Determine the (X, Y) coordinate at the center of the cell enclosing the given text.  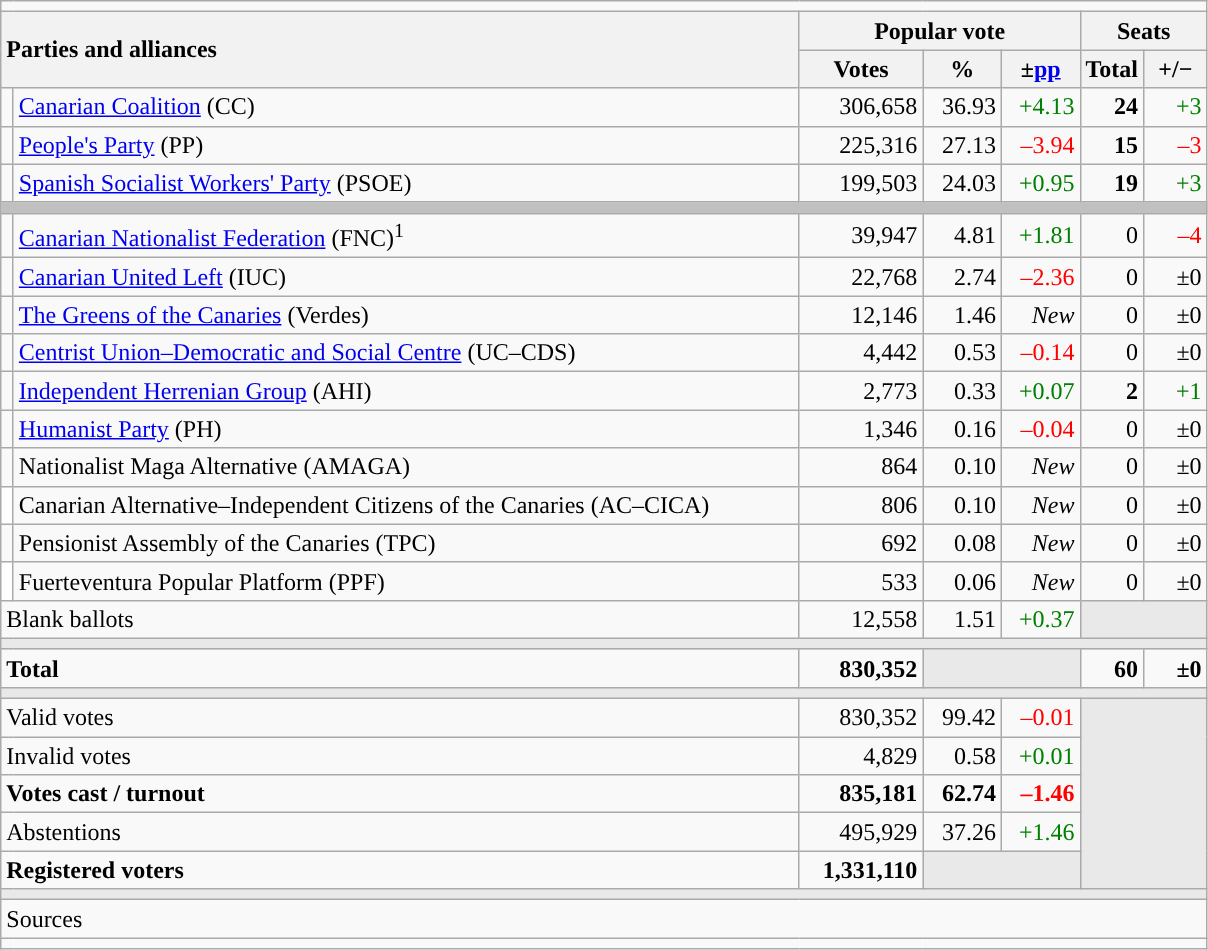
806 (861, 505)
60 (1112, 668)
495,929 (861, 832)
Nationalist Maga Alternative (AMAGA) (406, 467)
Invalid votes (400, 756)
Independent Herrenian Group (AHI) (406, 391)
+1 (1176, 391)
0.53 (962, 353)
+0.37 (1040, 619)
–2.36 (1040, 277)
Blank ballots (400, 619)
2.74 (962, 277)
39,947 (861, 236)
+0.01 (1040, 756)
12,146 (861, 315)
Abstentions (400, 832)
199,503 (861, 183)
37.26 (962, 832)
0.58 (962, 756)
22,768 (861, 277)
–3.94 (1040, 145)
+1.81 (1040, 236)
Popular vote (940, 31)
1.51 (962, 619)
0.06 (962, 581)
Votes (861, 69)
+1.46 (1040, 832)
Canarian United Left (IUC) (406, 277)
0.08 (962, 543)
Fuerteventura Popular Platform (PPF) (406, 581)
People's Party (PP) (406, 145)
4.81 (962, 236)
–0.01 (1040, 718)
Registered voters (400, 870)
–0.04 (1040, 429)
15 (1112, 145)
Canarian Alternative–Independent Citizens of the Canaries (AC–CICA) (406, 505)
Parties and alliances (400, 50)
692 (861, 543)
–0.14 (1040, 353)
12,558 (861, 619)
533 (861, 581)
1,331,110 (861, 870)
99.42 (962, 718)
2 (1112, 391)
+/− (1176, 69)
Sources (604, 919)
835,181 (861, 794)
Canarian Nationalist Federation (FNC)1 (406, 236)
Spanish Socialist Workers' Party (PSOE) (406, 183)
Centrist Union–Democratic and Social Centre (UC–CDS) (406, 353)
62.74 (962, 794)
Humanist Party (PH) (406, 429)
2,773 (861, 391)
24 (1112, 107)
864 (861, 467)
±pp (1040, 69)
–3 (1176, 145)
1,346 (861, 429)
36.93 (962, 107)
0.16 (962, 429)
19 (1112, 183)
Seats (1144, 31)
1.46 (962, 315)
Valid votes (400, 718)
+0.07 (1040, 391)
306,658 (861, 107)
0.33 (962, 391)
225,316 (861, 145)
The Greens of the Canaries (Verdes) (406, 315)
+4.13 (1040, 107)
24.03 (962, 183)
27.13 (962, 145)
+0.95 (1040, 183)
Pensionist Assembly of the Canaries (TPC) (406, 543)
–1.46 (1040, 794)
Canarian Coalition (CC) (406, 107)
4,442 (861, 353)
4,829 (861, 756)
–4 (1176, 236)
Votes cast / turnout (400, 794)
% (962, 69)
